Extract the [X, Y] coordinate from the center of the cell holding the provided text.  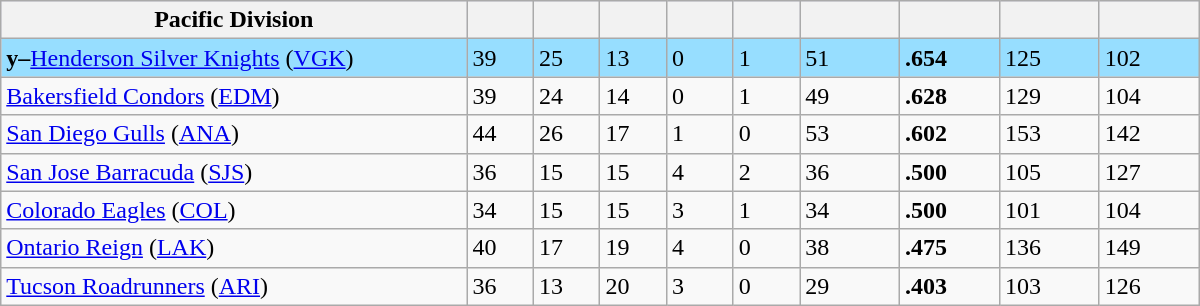
14 [634, 96]
142 [1149, 134]
49 [850, 96]
127 [1149, 172]
19 [634, 248]
Ontario Reign (LAK) [234, 248]
.628 [950, 96]
149 [1149, 248]
.602 [950, 134]
40 [500, 248]
105 [1049, 172]
Bakersfield Condors (EDM) [234, 96]
53 [850, 134]
126 [1149, 286]
San Jose Barracuda (SJS) [234, 172]
Tucson Roadrunners (ARI) [234, 286]
.654 [950, 58]
26 [566, 134]
2 [766, 172]
136 [1049, 248]
129 [1049, 96]
y–Henderson Silver Knights (VGK) [234, 58]
25 [566, 58]
Pacific Division [234, 20]
24 [566, 96]
20 [634, 286]
125 [1049, 58]
Colorado Eagles (COL) [234, 210]
38 [850, 248]
.475 [950, 248]
51 [850, 58]
101 [1049, 210]
44 [500, 134]
103 [1049, 286]
29 [850, 286]
San Diego Gulls (ANA) [234, 134]
102 [1149, 58]
.403 [950, 286]
153 [1049, 134]
